Locate the cell with the specified text and output its [X, Y] center coordinate. 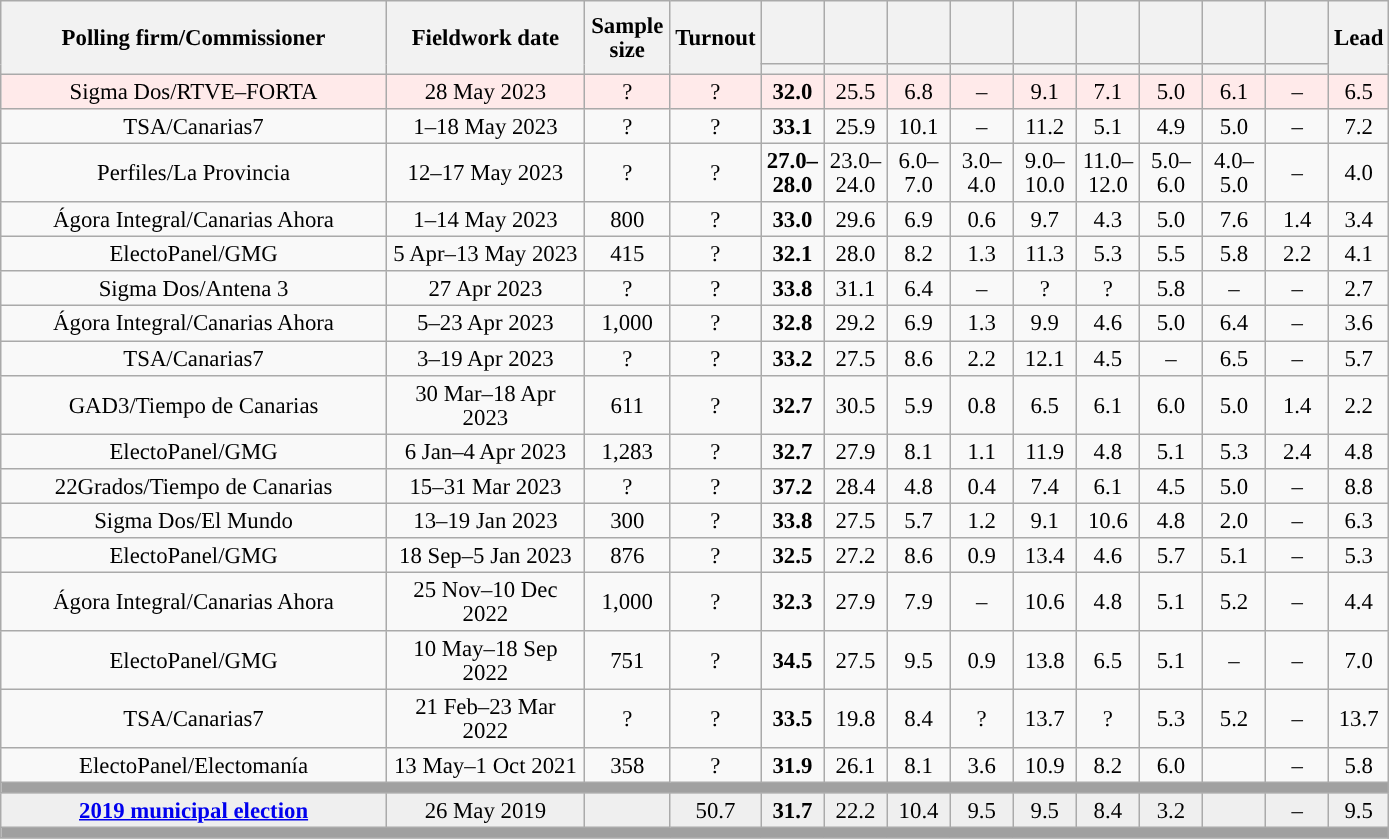
9.0–10.0 [1044, 174]
32.0 [792, 92]
4.9 [1170, 126]
Sigma Dos/Antena 3 [194, 290]
27 Apr 2023 [485, 290]
3–19 Apr 2023 [485, 358]
26 May 2019 [485, 810]
4.0 [1359, 174]
25 Nov–10 Dec 2022 [485, 602]
4.0–5.0 [1234, 174]
Sigma Dos/El Mundo [194, 520]
21 Feb–23 Mar 2022 [485, 718]
9.9 [1044, 324]
Sample size [627, 38]
8.8 [1359, 486]
6 Jan–4 Apr 2023 [485, 452]
7.9 [918, 602]
31.1 [856, 290]
30 Mar–18 Apr 2023 [485, 404]
7.2 [1359, 126]
4.1 [1359, 254]
415 [627, 254]
300 [627, 520]
18 Sep–5 Jan 2023 [485, 556]
0.6 [982, 220]
5.5 [1170, 254]
32.3 [792, 602]
3.4 [1359, 220]
7.4 [1044, 486]
5.0–6.0 [1170, 174]
2019 municipal election [194, 810]
22Grados/Tiempo de Canarias [194, 486]
876 [627, 556]
Turnout [716, 38]
10.1 [918, 126]
Perfiles/La Provincia [194, 174]
5.9 [918, 404]
11.9 [1044, 452]
2.4 [1298, 452]
25.9 [856, 126]
22.2 [856, 810]
1.2 [982, 520]
3.2 [1170, 810]
27.0–28.0 [792, 174]
5 Apr–13 May 2023 [485, 254]
800 [627, 220]
26.1 [856, 766]
358 [627, 766]
31.7 [792, 810]
Lead [1359, 38]
37.2 [792, 486]
13–19 Jan 2023 [485, 520]
11.3 [1044, 254]
6.8 [918, 92]
3.0–4.0 [982, 174]
33.0 [792, 220]
28.0 [856, 254]
7.1 [1108, 92]
ElectoPanel/Electomanía [194, 766]
29.6 [856, 220]
13.8 [1044, 660]
1,283 [627, 452]
7.0 [1359, 660]
2.7 [1359, 290]
11.2 [1044, 126]
5–23 Apr 2023 [485, 324]
25.5 [856, 92]
13 May–1 Oct 2021 [485, 766]
1–18 May 2023 [485, 126]
0.8 [982, 404]
23.0–24.0 [856, 174]
28 May 2023 [485, 92]
27.2 [856, 556]
Polling firm/Commissioner [194, 38]
10.4 [918, 810]
611 [627, 404]
Fieldwork date [485, 38]
4.3 [1108, 220]
6.3 [1359, 520]
15–31 Mar 2023 [485, 486]
29.2 [856, 324]
11.0–12.0 [1108, 174]
33.1 [792, 126]
33.2 [792, 358]
9.7 [1044, 220]
10 May–18 Sep 2022 [485, 660]
7.6 [1234, 220]
Sigma Dos/RTVE–FORTA [194, 92]
GAD3/Tiempo de Canarias [194, 404]
32.5 [792, 556]
0.4 [982, 486]
13.4 [1044, 556]
50.7 [716, 810]
32.1 [792, 254]
2.0 [1234, 520]
1–14 May 2023 [485, 220]
10.9 [1044, 766]
31.9 [792, 766]
4.4 [1359, 602]
34.5 [792, 660]
1.1 [982, 452]
19.8 [856, 718]
33.5 [792, 718]
12.1 [1044, 358]
6.0–7.0 [918, 174]
751 [627, 660]
30.5 [856, 404]
12–17 May 2023 [485, 174]
28.4 [856, 486]
32.8 [792, 324]
